Return the (X, Y) coordinate for the center point of the cell that contains the specified text.  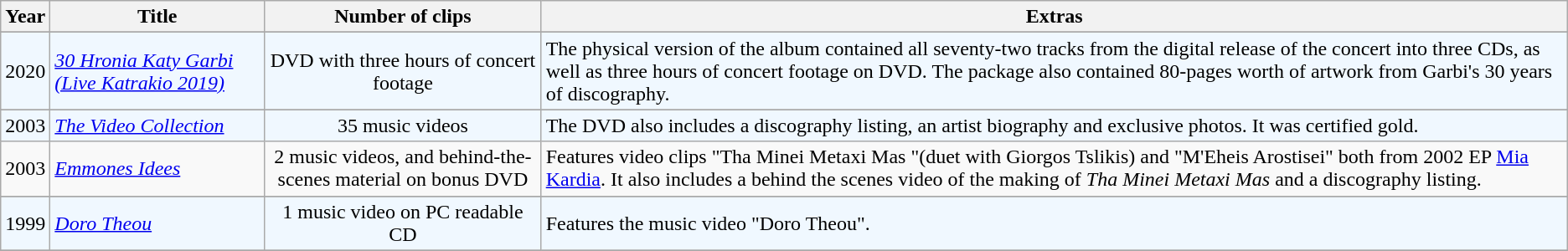
Number of clips (403, 17)
Features the music video "Doro Theou". (1054, 223)
1999 (25, 223)
30 Hronia Katy Garbi (Live Katrakio 2019) (157, 71)
The Video Collection (157, 125)
2 music videos, and behind-the-scenes material on bonus DVD (403, 169)
2020 (25, 71)
35 music videos (403, 125)
Extras (1054, 17)
1 music video on PC readable CD (403, 223)
Title (157, 17)
Doro Theou (157, 223)
Year (25, 17)
Emmones Idees (157, 169)
DVD with three hours of concert footage (403, 71)
The DVD also includes a discography listing, an artist biography and exclusive photos. It was certified gold. (1054, 125)
